Pinpoint the cell where the given text exists, returning its [X, Y] midpoint coordinate. 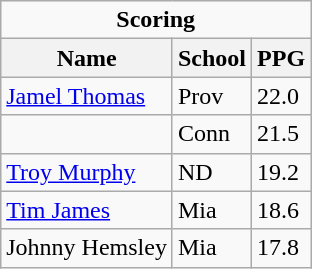
Troy Murphy [87, 172]
Conn [212, 134]
Prov [212, 96]
Scoring [156, 20]
Johnny Hemsley [87, 248]
School [212, 58]
Tim James [87, 210]
21.5 [282, 134]
18.6 [282, 210]
Jamel Thomas [87, 96]
19.2 [282, 172]
17.8 [282, 248]
PPG [282, 58]
22.0 [282, 96]
ND [212, 172]
Name [87, 58]
